Extract the [X, Y] coordinate from the center of the cell holding the provided text.  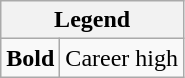
Career high [122, 58]
Legend [92, 20]
Bold [30, 58]
